Capture the cell that displays the provided text and extract its (X, Y) central coordinate. 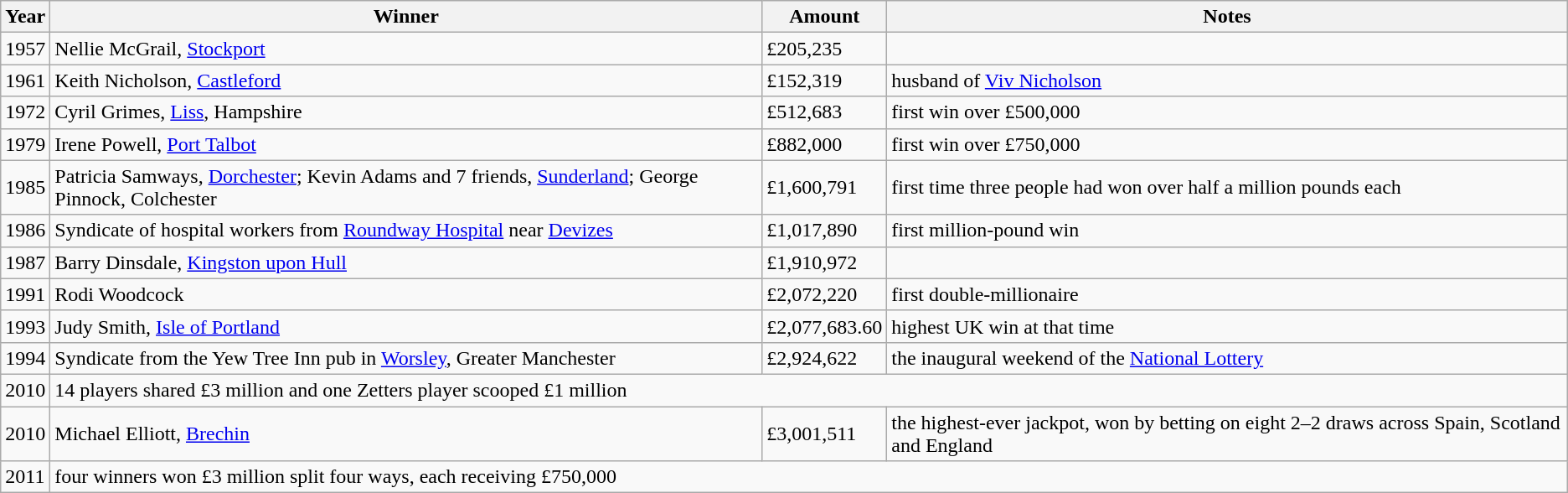
Cyril Grimes, Liss, Hampshire (406, 112)
£3,001,511 (824, 433)
£205,235 (824, 49)
£2,077,683.60 (824, 326)
Barry Dinsdale, Kingston upon Hull (406, 262)
14 players shared £3 million and one Zetters player scooped £1 million (809, 390)
£1,017,890 (824, 231)
1972 (25, 112)
1994 (25, 358)
£152,319 (824, 80)
£2,072,220 (824, 294)
£2,924,622 (824, 358)
Syndicate from the Yew Tree Inn pub in Worsley, Greater Manchester (406, 358)
Michael Elliott, Brechin (406, 433)
1991 (25, 294)
first win over £500,000 (1227, 112)
first million-pound win (1227, 231)
1986 (25, 231)
first win over £750,000 (1227, 144)
Irene Powell, Port Talbot (406, 144)
1987 (25, 262)
£882,000 (824, 144)
the highest-ever jackpot, won by betting on eight 2–2 draws across Spain, Scotland and England (1227, 433)
1961 (25, 80)
Nellie McGrail, Stockport (406, 49)
Year (25, 17)
Amount (824, 17)
2011 (25, 477)
first time three people had won over half a million pounds each (1227, 188)
Notes (1227, 17)
Patricia Samways, Dorchester; Kevin Adams and 7 friends, Sunderland; George Pinnock, Colchester (406, 188)
highest UK win at that time (1227, 326)
first double-millionaire (1227, 294)
1957 (25, 49)
the inaugural weekend of the National Lottery (1227, 358)
husband of Viv Nicholson (1227, 80)
Syndicate of hospital workers from Roundway Hospital near Devizes (406, 231)
£1,600,791 (824, 188)
1993 (25, 326)
£512,683 (824, 112)
Judy Smith, Isle of Portland (406, 326)
four winners won £3 million split four ways, each receiving £750,000 (809, 477)
Keith Nicholson, Castleford (406, 80)
1979 (25, 144)
Rodi Woodcock (406, 294)
£1,910,972 (824, 262)
Winner (406, 17)
1985 (25, 188)
